For the text-containing cell, return its midpoint in [x, y] coordinate format. 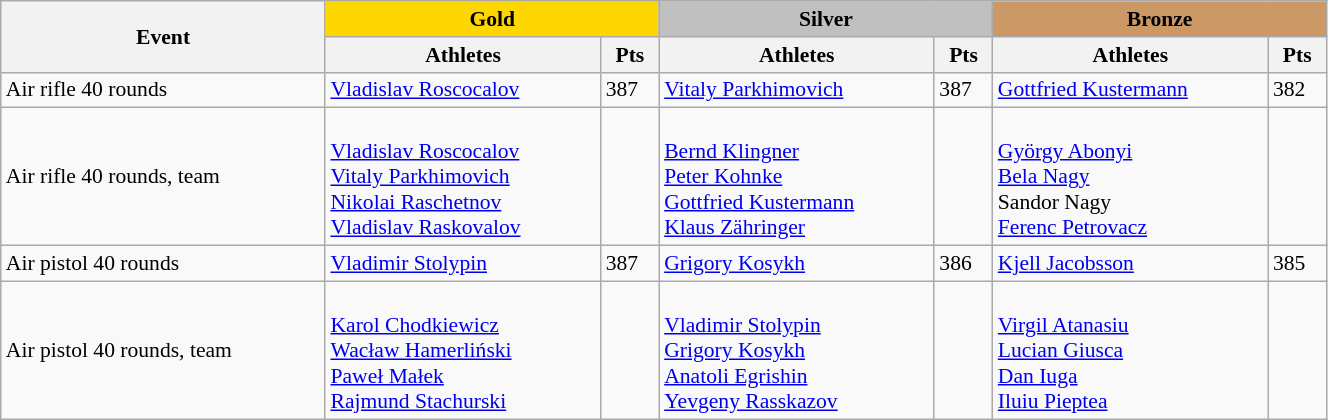
Karol ChodkiewiczWacław HamerlińskiPaweł MałekRajmund Stachurski [462, 350]
Air rifle 40 rounds, team [164, 177]
Vitaly Parkhimovich [796, 90]
Virgil AtanasiuLucian GiuscaDan IugaIluiu Pieptea [1130, 350]
György AbonyiBela NagySandor NagyFerenc Petrovacz [1130, 177]
Grigory Kosykh [796, 264]
382 [1298, 90]
Silver [826, 19]
Vladimir Stolypin [462, 264]
Gottfried Kustermann [1130, 90]
Air pistol 40 rounds [164, 264]
Bernd KlingnerPeter KohnkeGottfried KustermannKlaus Zähringer [796, 177]
Air rifle 40 rounds [164, 90]
Vladislav RoscocalovVitaly ParkhimovichNikolai RaschetnovVladislav Raskovalov [462, 177]
Air pistol 40 rounds, team [164, 350]
Gold [492, 19]
386 [963, 264]
Vladimir StolypinGrigory KosykhAnatoli EgrishinYevgeny Rasskazov [796, 350]
Vladislav Roscocalov [462, 90]
385 [1298, 264]
Event [164, 36]
Kjell Jacobsson [1130, 264]
Bronze [1160, 19]
